Search for the cell housing the specified text and yield its (X, Y) center coordinate. 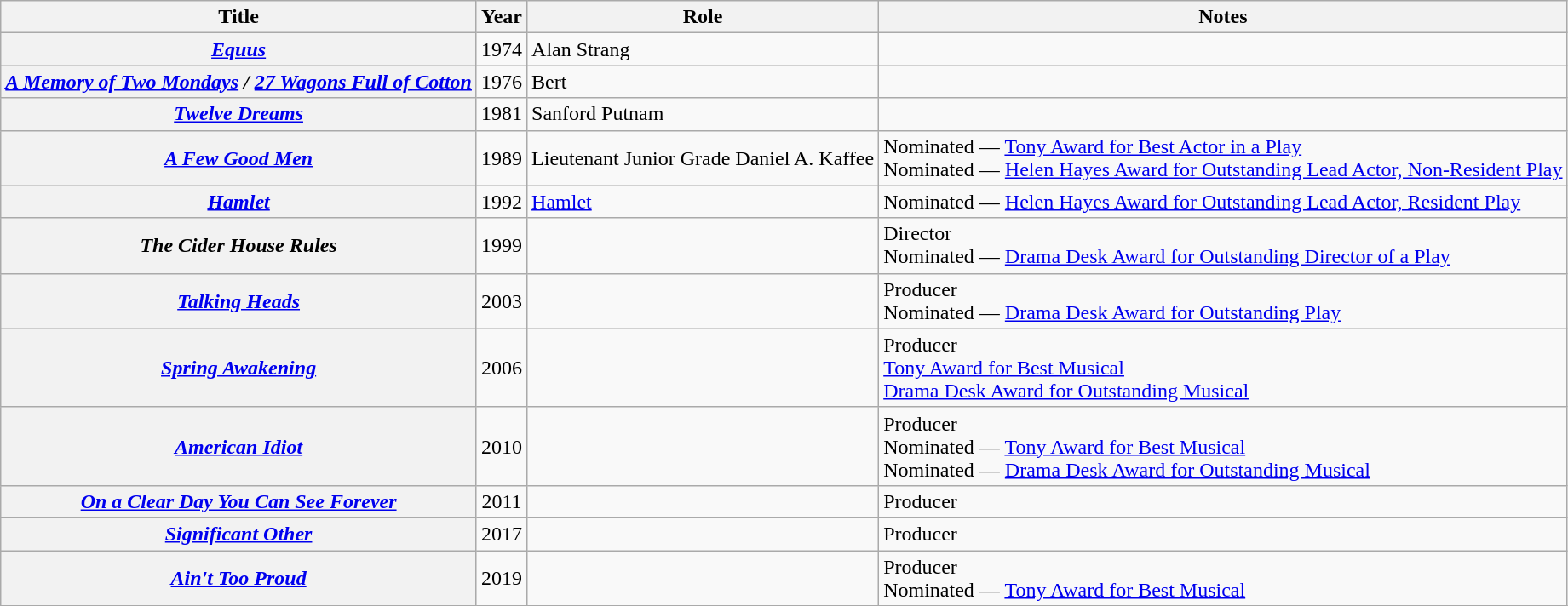
Nominated — Tony Award for Best Actor in a PlayNominated — Helen Hayes Award for Outstanding Lead Actor, Non-Resident Play (1223, 158)
2010 (501, 446)
ProducerNominated — Tony Award for Best MusicalNominated — Drama Desk Award for Outstanding Musical (1223, 446)
2019 (501, 577)
2011 (501, 501)
Role (704, 17)
A Few Good Men (238, 158)
Notes (1223, 17)
Title (238, 17)
Twelve Dreams (238, 114)
1974 (501, 49)
Lieutenant Junior Grade Daniel A. Kaffee (704, 158)
2006 (501, 368)
Significant Other (238, 534)
1976 (501, 82)
Ain't Too Proud (238, 577)
1999 (501, 245)
Alan Strang (704, 49)
Talking Heads (238, 301)
ProducerNominated — Tony Award for Best Musical (1223, 577)
1981 (501, 114)
Sanford Putnam (704, 114)
American Idiot (238, 446)
2003 (501, 301)
A Memory of Two Mondays / 27 Wagons Full of Cotton (238, 82)
Year (501, 17)
Nominated — Helen Hayes Award for Outstanding Lead Actor, Resident Play (1223, 202)
Equus (238, 49)
2017 (501, 534)
Bert (704, 82)
On a Clear Day You Can See Forever (238, 501)
DirectorNominated — Drama Desk Award for Outstanding Director of a Play (1223, 245)
1992 (501, 202)
Spring Awakening (238, 368)
ProducerNominated — Drama Desk Award for Outstanding Play (1223, 301)
1989 (501, 158)
The Cider House Rules (238, 245)
ProducerTony Award for Best MusicalDrama Desk Award for Outstanding Musical (1223, 368)
